Scan for the cell matching the given text and deliver its (x, y) coordinate at center. 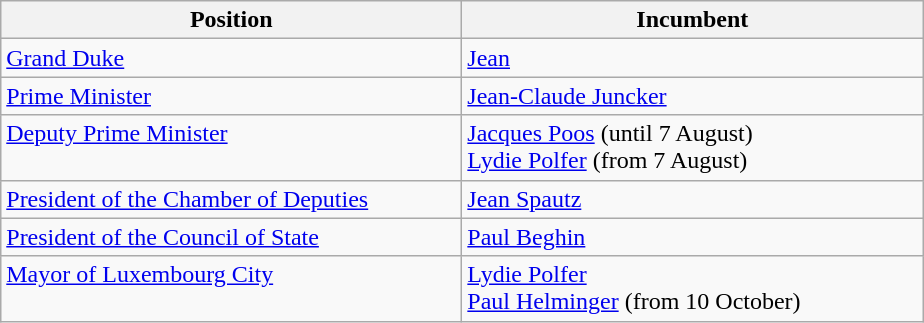
Jacques Poos (until 7 August) Lydie Polfer (from 7 August) (692, 148)
Jean-Claude Juncker (692, 96)
Paul Beghin (692, 237)
President of the Council of State (232, 237)
Jean Spautz (692, 199)
Deputy Prime Minister (232, 148)
President of the Chamber of Deputies (232, 199)
Jean (692, 58)
Mayor of Luxembourg City (232, 288)
Grand Duke (232, 58)
Prime Minister (232, 96)
Incumbent (692, 20)
Lydie Polfer Paul Helminger (from 10 October) (692, 288)
Position (232, 20)
